For the text-containing cell, return its midpoint in (X, Y) coordinate format. 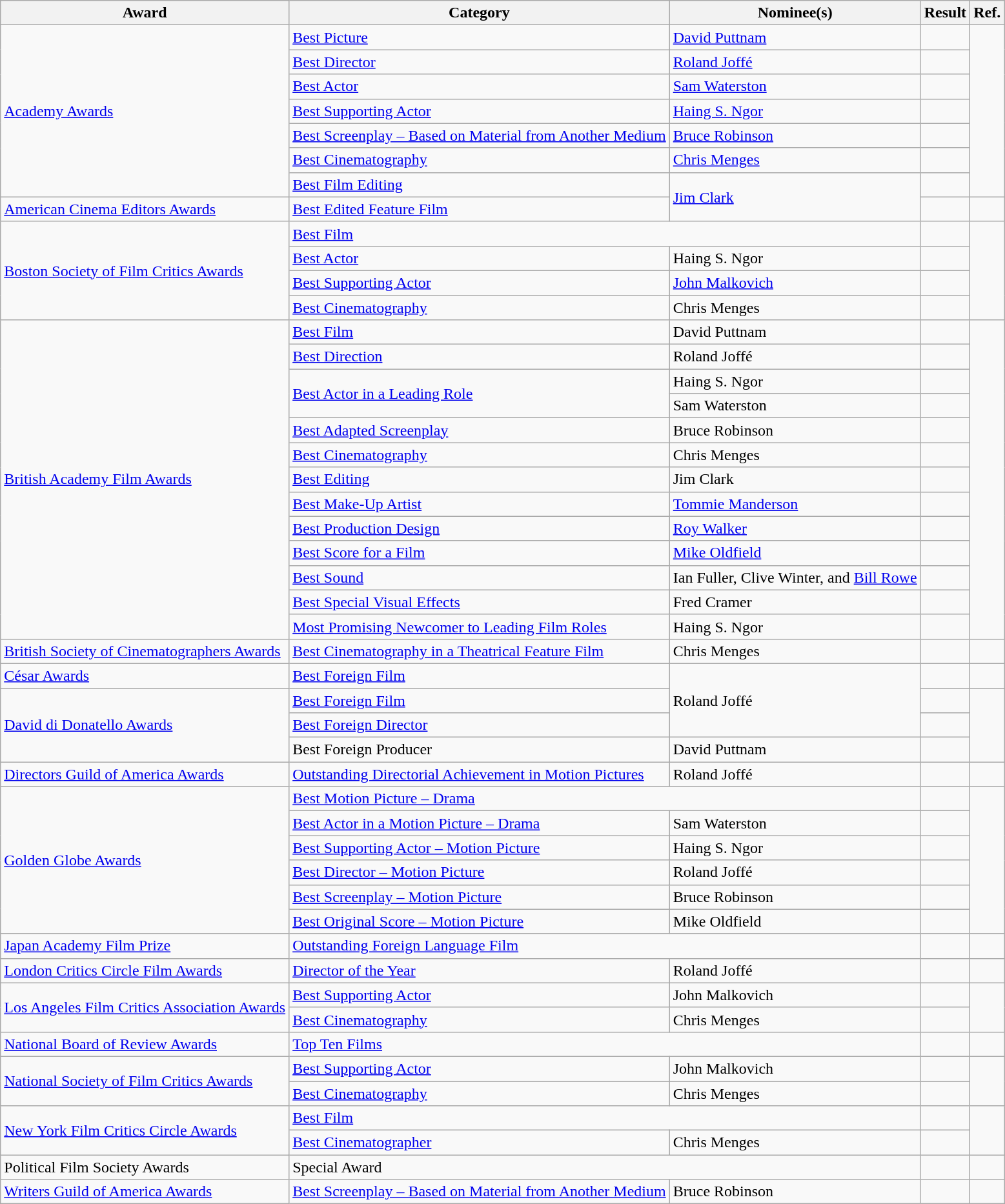
César Awards (145, 676)
Ian Fuller, Clive Winter, and Bill Rowe (795, 577)
Fred Cramer (795, 602)
Best Picture (480, 37)
Best Supporting Actor – Motion Picture (480, 848)
Roy Walker (795, 528)
British Society of Cinematographers Awards (145, 651)
Best Actor in a Motion Picture – Drama (480, 823)
National Board of Review Awards (145, 1044)
Golden Globe Awards (145, 860)
Best Sound (480, 577)
Best Foreign Director (480, 725)
London Critics Circle Film Awards (145, 970)
Director of the Year (480, 970)
Boston Society of Film Critics Awards (145, 270)
Best Make-Up Artist (480, 504)
Best Score for a Film (480, 553)
Tommie Manderson (795, 504)
Special Award (605, 1167)
Result (945, 13)
Best Special Visual Effects (480, 602)
Best Direction (480, 357)
Best Production Design (480, 528)
Best Editing (480, 479)
Ref. (988, 13)
Best Foreign Producer (480, 750)
Best Motion Picture – Drama (605, 799)
Academy Awards (145, 111)
Best Adapted Screenplay (480, 430)
Writers Guild of America Awards (145, 1192)
Top Ten Films (605, 1044)
Most Promising Newcomer to Leading Film Roles (480, 627)
Los Angeles Film Critics Association Awards (145, 1007)
Best Original Score – Motion Picture (480, 921)
New York Film Critics Circle Awards (145, 1130)
Award (145, 13)
Best Screenplay – Motion Picture (480, 897)
David di Donatello Awards (145, 725)
Best Actor in a Leading Role (480, 394)
Best Cinematographer (480, 1143)
Outstanding Foreign Language Film (605, 946)
National Society of Film Critics Awards (145, 1081)
Best Director (480, 62)
Japan Academy Film Prize (145, 946)
Political Film Society Awards (145, 1167)
Best Director – Motion Picture (480, 872)
Best Film Editing (480, 185)
Directors Guild of America Awards (145, 774)
Nominee(s) (795, 13)
American Cinema Editors Awards (145, 209)
Best Edited Feature Film (480, 209)
British Academy Film Awards (145, 480)
Category (480, 13)
Best Cinematography in a Theatrical Feature Film (480, 651)
Outstanding Directorial Achievement in Motion Pictures (480, 774)
